For the text-containing cell, return its midpoint in [x, y] coordinate format. 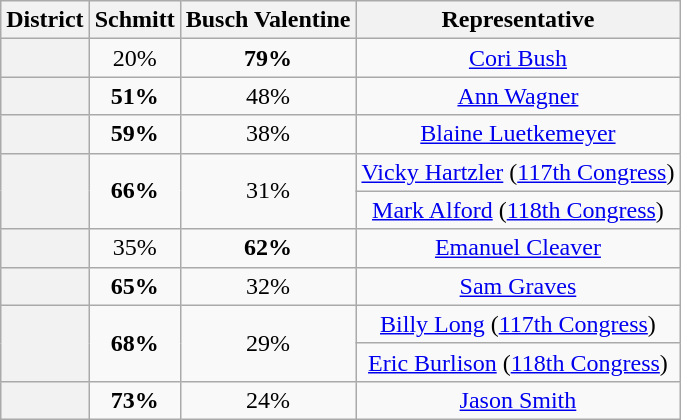
Sam Graves [518, 286]
66% [134, 191]
73% [134, 400]
65% [134, 286]
48% [268, 96]
Busch Valentine [268, 20]
68% [134, 343]
31% [268, 191]
38% [268, 134]
Cori Bush [518, 58]
59% [134, 134]
District [45, 20]
29% [268, 343]
Schmitt [134, 20]
24% [268, 400]
Jason Smith [518, 400]
35% [134, 248]
Ann Wagner [518, 96]
62% [268, 248]
Emanuel Cleaver [518, 248]
51% [134, 96]
32% [268, 286]
79% [268, 58]
Mark Alford (118th Congress) [518, 210]
Representative [518, 20]
Blaine Luetkemeyer [518, 134]
20% [134, 58]
Eric Burlison (118th Congress) [518, 362]
Billy Long (117th Congress) [518, 324]
Vicky Hartzler (117th Congress) [518, 172]
